Capture the cell that displays the provided text and extract its (x, y) central coordinate. 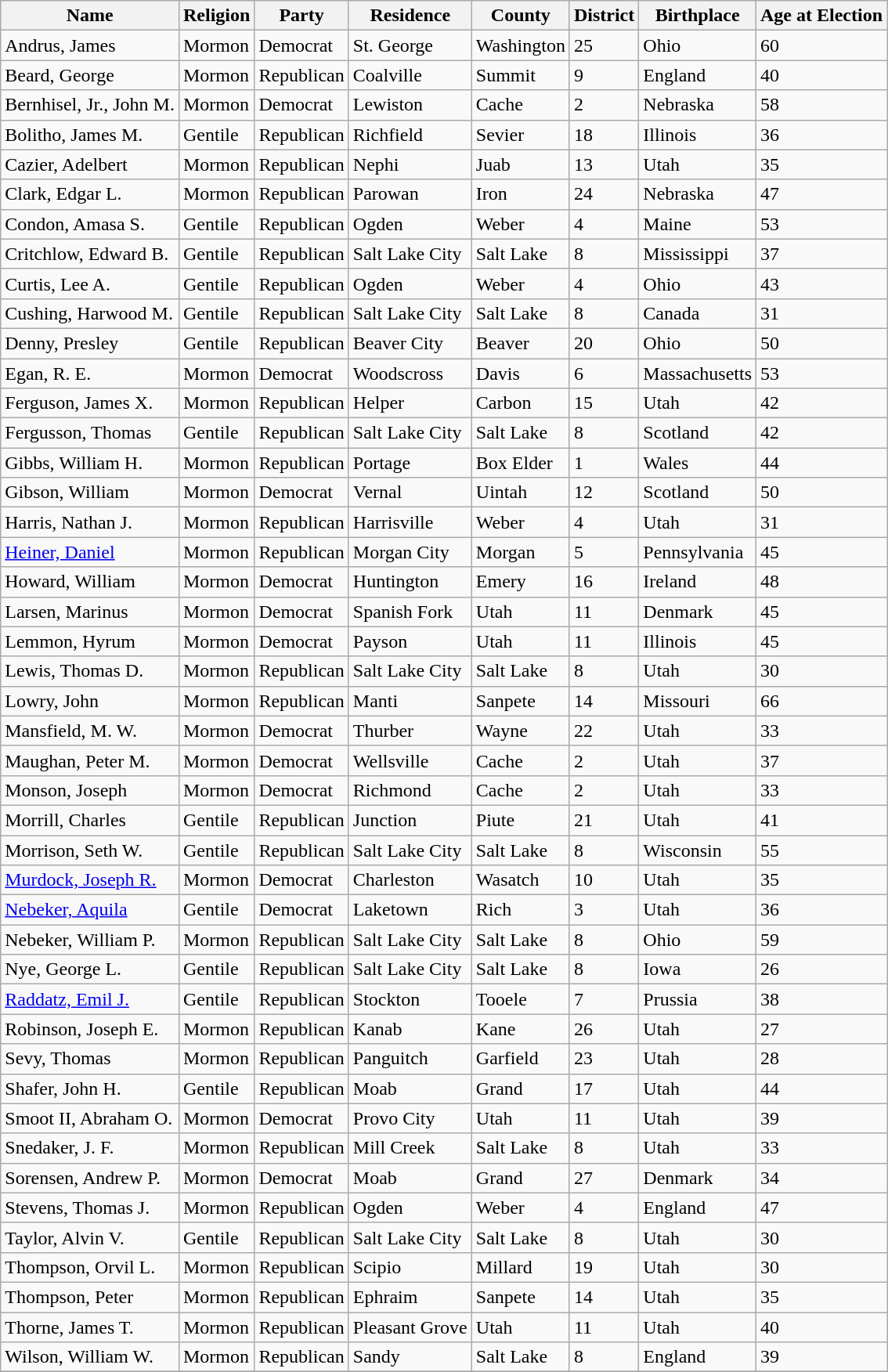
Wayne (520, 731)
Manti (410, 701)
Tooele (520, 999)
St. George (410, 45)
Murdock, Joseph R. (90, 880)
Howard, William (90, 582)
Wasatch (520, 880)
Critchlow, Edward B. (90, 254)
Provo City (410, 1118)
Millard (520, 1267)
25 (604, 45)
Stevens, Thomas J. (90, 1208)
Washington (520, 45)
Charleston (410, 880)
7 (604, 999)
Prussia (698, 999)
Thompson, Peter (90, 1297)
Stockton (410, 999)
Ferguson, James X. (90, 403)
Pennsylvania (698, 552)
Summit (520, 75)
59 (822, 940)
41 (822, 820)
Condon, Amasa S. (90, 224)
Spanish Fork (410, 612)
Juab (520, 164)
Canada (698, 313)
Heiner, Daniel (90, 552)
Thorne, James T. (90, 1327)
24 (604, 194)
38 (822, 999)
Beard, George (90, 75)
Thompson, Orvil L. (90, 1267)
Massachusetts (698, 374)
Junction (410, 820)
Thurber (410, 731)
Ephraim (410, 1297)
Beaver (520, 343)
Residence (410, 16)
Andrus, James (90, 45)
5 (604, 552)
Box Elder (520, 463)
Denny, Presley (90, 343)
Name (90, 16)
Missouri (698, 701)
Rich (520, 910)
Lemmon, Hyrum (90, 641)
Sevy, Thomas (90, 1059)
Robinson, Joseph E. (90, 1029)
Davis (520, 374)
County (520, 16)
Coalville (410, 75)
Morrison, Seth W. (90, 850)
12 (604, 493)
Richmond (410, 790)
Birthplace (698, 16)
Parowan (410, 194)
Ireland (698, 582)
Wales (698, 463)
Egan, R. E. (90, 374)
60 (822, 45)
Bernhisel, Jr., John M. (90, 105)
Raddatz, Emil J. (90, 999)
Uintah (520, 493)
Bolitho, James M. (90, 135)
Carbon (520, 403)
1 (604, 463)
Iron (520, 194)
Piute (520, 820)
16 (604, 582)
Taylor, Alvin V. (90, 1237)
17 (604, 1089)
Nephi (410, 164)
19 (604, 1267)
13 (604, 164)
Garfield (520, 1059)
Emery (520, 582)
Curtis, Lee A. (90, 283)
55 (822, 850)
Lewis, Thomas D. (90, 671)
Sandy (410, 1357)
10 (604, 880)
21 (604, 820)
Pleasant Grove (410, 1327)
Harrisville (410, 522)
Maughan, Peter M. (90, 760)
Mansfield, M. W. (90, 731)
Nye, George L. (90, 969)
Cushing, Harwood M. (90, 313)
43 (822, 283)
Morgan City (410, 552)
Payson (410, 641)
Vernal (410, 493)
Richfield (410, 135)
Clark, Edgar L. (90, 194)
Maine (698, 224)
Scipio (410, 1267)
Cazier, Adelbert (90, 164)
Wellsville (410, 760)
Snedaker, J. F. (90, 1148)
15 (604, 403)
20 (604, 343)
Lowry, John (90, 701)
Sevier (520, 135)
48 (822, 582)
Huntington (410, 582)
Woodscross (410, 374)
Monson, Joseph (90, 790)
Laketown (410, 910)
Religion (216, 16)
6 (604, 374)
Wisconsin (698, 850)
Party (301, 16)
18 (604, 135)
Wilson, William W. (90, 1357)
Sorensen, Andrew P. (90, 1178)
Panguitch (410, 1059)
Smoot II, Abraham O. (90, 1118)
Portage (410, 463)
Gibson, William (90, 493)
66 (822, 701)
Kane (520, 1029)
9 (604, 75)
22 (604, 731)
Helper (410, 403)
23 (604, 1059)
3 (604, 910)
Mississippi (698, 254)
Beaver City (410, 343)
Mill Creek (410, 1148)
District (604, 16)
Morrill, Charles (90, 820)
34 (822, 1178)
58 (822, 105)
Lewiston (410, 105)
Age at Election (822, 16)
Harris, Nathan J. (90, 522)
Gibbs, William H. (90, 463)
Morgan (520, 552)
28 (822, 1059)
Iowa (698, 969)
Shafer, John H. (90, 1089)
Larsen, Marinus (90, 612)
Fergusson, Thomas (90, 433)
Kanab (410, 1029)
Nebeker, William P. (90, 940)
Nebeker, Aquila (90, 910)
